Scan for the cell matching the given text and deliver its [x, y] coordinate at center. 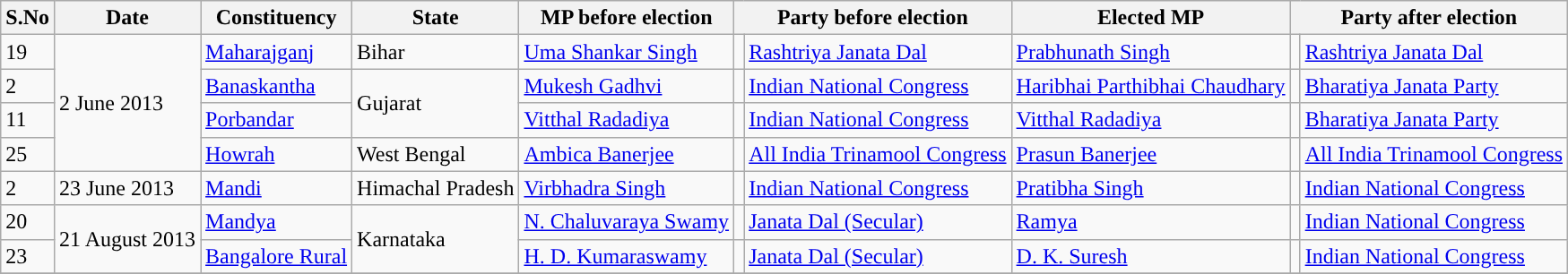
23 June 2013 [127, 188]
West Bengal [436, 154]
25 [28, 154]
N. Chaluvaraya Swamy [627, 222]
H. D. Kumaraswamy [627, 256]
Prasun Banerjee [1151, 154]
21 August 2013 [127, 239]
State [436, 18]
Ramya [1151, 222]
23 [28, 256]
Mandi [276, 188]
Banaskantha [276, 86]
2 June 2013 [127, 103]
S.No [28, 18]
Date [127, 18]
Gujarat [436, 103]
Uma Shankar Singh [627, 52]
Haribhai Parthibhai Chaudhary [1151, 86]
Maharajganj [276, 52]
Party after election [1429, 18]
Mandya [276, 222]
Virbhadra Singh [627, 188]
Constituency [276, 18]
Porbandar [276, 120]
20 [28, 222]
Pratibha Singh [1151, 188]
Elected MP [1151, 18]
11 [28, 120]
Bangalore Rural [276, 256]
Karnataka [436, 239]
Bihar [436, 52]
Himachal Pradesh [436, 188]
D. K. Suresh [1151, 256]
Mukesh Gadhvi [627, 86]
Party before election [873, 18]
MP before election [627, 18]
19 [28, 52]
Prabhunath Singh [1151, 52]
Ambica Banerjee [627, 154]
Howrah [276, 154]
